Return the (X, Y) coordinate for the center point of the cell that contains the specified text.  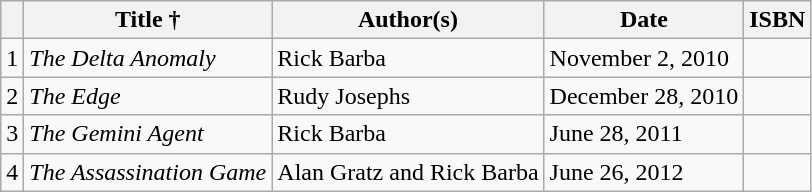
The Assassination Game (148, 172)
ISBN (778, 20)
The Edge (148, 96)
June 28, 2011 (644, 134)
Author(s) (408, 20)
3 (12, 134)
4 (12, 172)
November 2, 2010 (644, 58)
Title † (148, 20)
The Delta Anomaly (148, 58)
Date (644, 20)
The Gemini Agent (148, 134)
Rudy Josephs (408, 96)
1 (12, 58)
June 26, 2012 (644, 172)
Alan Gratz and Rick Barba (408, 172)
2 (12, 96)
December 28, 2010 (644, 96)
